Extract the [X, Y] coordinate from the center of the cell holding the provided text.  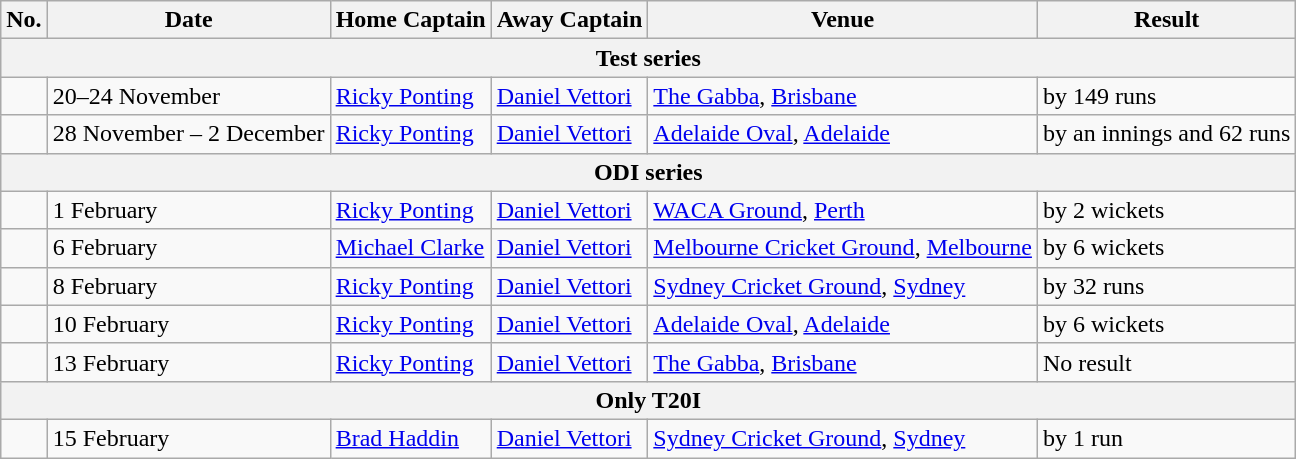
Michael Clarke [410, 248]
by 1 run [1166, 438]
Date [188, 20]
No. [24, 20]
15 February [188, 438]
Only T20I [648, 400]
Test series [648, 58]
10 February [188, 324]
Venue [843, 20]
8 February [188, 286]
Brad Haddin [410, 438]
ODI series [648, 172]
13 February [188, 362]
Home Captain [410, 20]
WACA Ground, Perth [843, 210]
by 32 runs [1166, 286]
6 February [188, 248]
by an innings and 62 runs [1166, 134]
Result [1166, 20]
20–24 November [188, 96]
by 2 wickets [1166, 210]
Away Captain [570, 20]
Melbourne Cricket Ground, Melbourne [843, 248]
No result [1166, 362]
1 February [188, 210]
28 November – 2 December [188, 134]
by 149 runs [1166, 96]
